For the text-containing cell, return its midpoint in (X, Y) coordinate format. 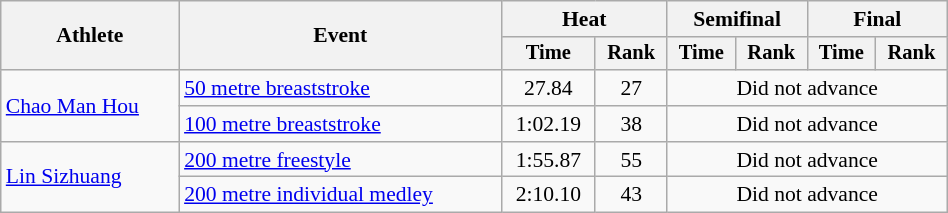
27.84 (548, 88)
Athlete (90, 36)
Semifinal (737, 19)
50 metre breaststroke (340, 88)
Chao Man Hou (90, 106)
100 metre breaststroke (340, 124)
43 (631, 195)
200 metre freestyle (340, 160)
2:10.10 (548, 195)
Final (877, 19)
38 (631, 124)
55 (631, 160)
27 (631, 88)
200 metre individual medley (340, 195)
1:02.19 (548, 124)
Event (340, 36)
Heat (584, 19)
1:55.87 (548, 160)
Lin Sizhuang (90, 178)
